Detect which cell encompasses the target text, then output its (x, y) center coordinate. 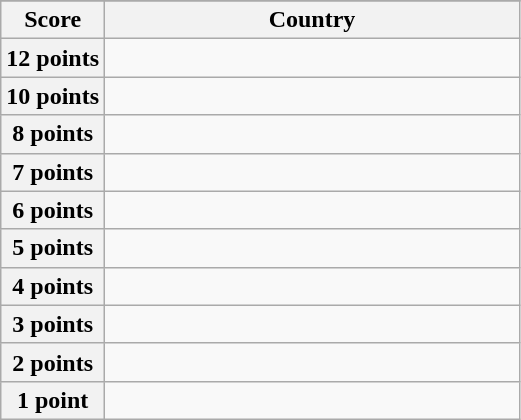
2 points (53, 362)
5 points (53, 248)
4 points (53, 286)
3 points (53, 324)
Country (312, 20)
1 point (53, 400)
10 points (53, 96)
12 points (53, 58)
7 points (53, 172)
6 points (53, 210)
8 points (53, 134)
Score (53, 20)
